Locate the cell with the specified text and output its [x, y] center coordinate. 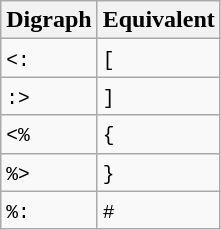
%: [49, 210]
Equivalent [158, 20]
# [158, 210]
<% [49, 134]
<: [49, 58]
} [158, 172]
:> [49, 96]
] [158, 96]
[ [158, 58]
%> [49, 172]
Digraph [49, 20]
{ [158, 134]
